Find where the given text appears and provide that cell's center as (x, y) coordinate. 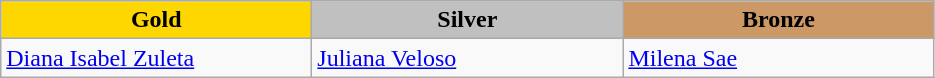
Gold (156, 20)
Bronze (778, 20)
Juliana Veloso (468, 58)
Milena Sae (778, 58)
Silver (468, 20)
Diana Isabel Zuleta (156, 58)
